Capture the cell that displays the provided text and extract its (X, Y) central coordinate. 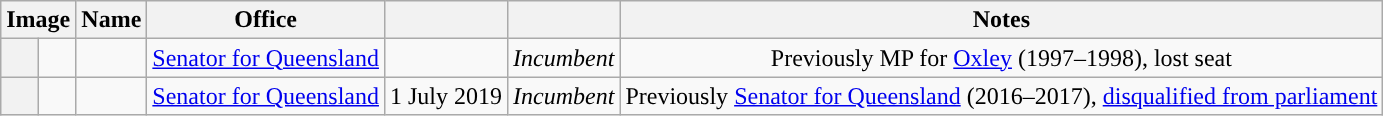
1 July 2019 (446, 96)
Image (38, 20)
Previously MP for Oxley (1997–1998), lost seat (1002, 58)
Notes (1002, 20)
Previously Senator for Queensland (2016–2017), disqualified from parliament (1002, 96)
Name (112, 20)
Office (266, 20)
